Provide the [X, Y] coordinate of the cell's center where the given text is located.  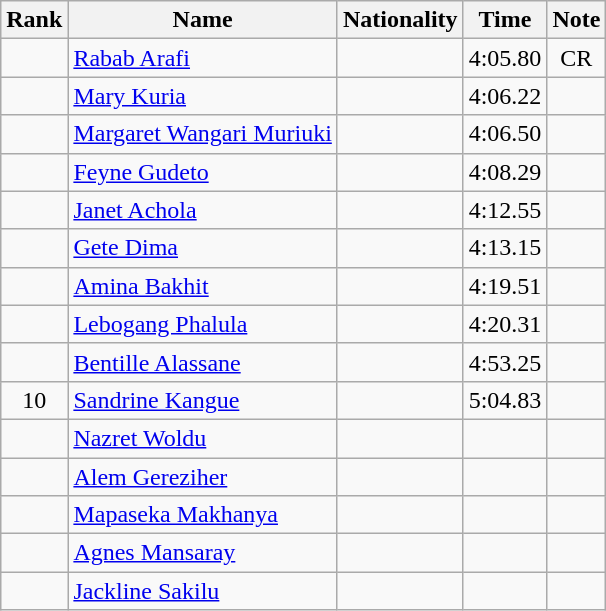
Janet Achola [203, 210]
Lebogang Phalula [203, 324]
Nazret Woldu [203, 438]
4:05.80 [505, 58]
CR [576, 58]
4:20.31 [505, 324]
4:19.51 [505, 286]
Jackline Sakilu [203, 591]
4:08.29 [505, 172]
4:06.50 [505, 134]
Feyne Gudeto [203, 172]
10 [34, 400]
Alem Gereziher [203, 477]
4:53.25 [505, 362]
Rabab Arafi [203, 58]
Bentille Alassane [203, 362]
Nationality [400, 20]
Name [203, 20]
Agnes Mansaray [203, 553]
Gete Dima [203, 248]
Sandrine Kangue [203, 400]
4:13.15 [505, 248]
4:06.22 [505, 96]
Rank [34, 20]
Note [576, 20]
Time [505, 20]
4:12.55 [505, 210]
5:04.83 [505, 400]
Mary Kuria [203, 96]
Amina Bakhit [203, 286]
Margaret Wangari Muriuki [203, 134]
Mapaseka Makhanya [203, 515]
